Return (X, Y) of the center of cell containing provided text 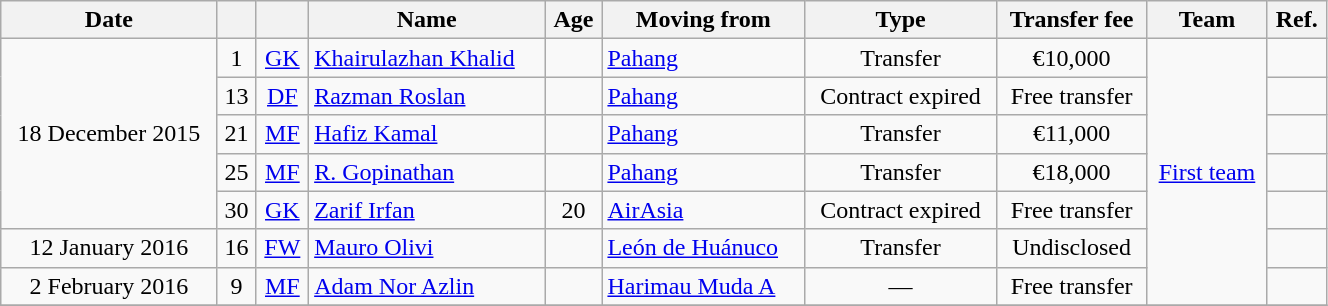
16 (236, 248)
Ref. (1296, 20)
25 (236, 172)
FW (282, 248)
Adam Nor Azlin (427, 286)
First team (1207, 172)
— (901, 286)
30 (236, 210)
Razman Roslan (427, 96)
Name (427, 20)
1 (236, 58)
Team (1207, 20)
Harimau Muda A (704, 286)
20 (574, 210)
Undisclosed (1071, 248)
DF (282, 96)
21 (236, 134)
2 February 2016 (109, 286)
Khairulazhan Khalid (427, 58)
13 (236, 96)
€10,000 (1071, 58)
R. Gopinathan (427, 172)
Age (574, 20)
Zarif Irfan (427, 210)
Moving from (704, 20)
Mauro Olivi (427, 248)
18 December 2015 (109, 134)
€11,000 (1071, 134)
9 (236, 286)
12 January 2016 (109, 248)
Transfer fee (1071, 20)
Hafiz Kamal (427, 134)
León de Huánuco (704, 248)
Date (109, 20)
€18,000 (1071, 172)
Type (901, 20)
AirAsia (704, 210)
